Find where the given text appears and provide that cell's center as [X, Y] coordinate. 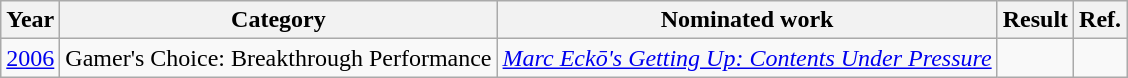
Result [1035, 20]
Marc Eckō's Getting Up: Contents Under Pressure [747, 58]
Gamer's Choice: Breakthrough Performance [278, 58]
Nominated work [747, 20]
Year [30, 20]
Category [278, 20]
Ref. [1100, 20]
2006 [30, 58]
